For the text-containing cell, return its midpoint in (X, Y) coordinate format. 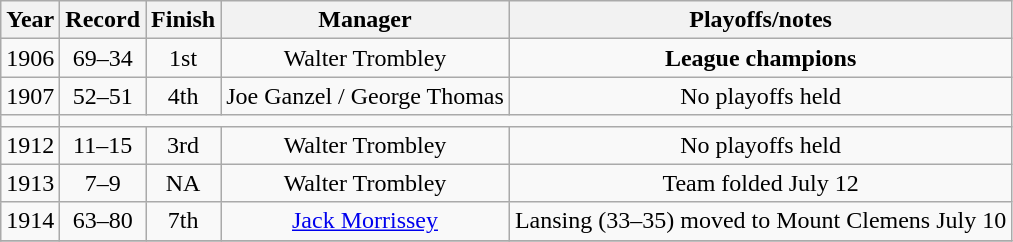
1914 (30, 221)
NA (184, 183)
Lansing (33–35) moved to Mount Clemens July 10 (760, 221)
69–34 (103, 58)
Team folded July 12 (760, 183)
Manager (366, 20)
1907 (30, 96)
League champions (760, 58)
1912 (30, 145)
3rd (184, 145)
1913 (30, 183)
Joe Ganzel / George Thomas (366, 96)
Year (30, 20)
Jack Morrissey (366, 221)
11–15 (103, 145)
Finish (184, 20)
Playoffs/notes (760, 20)
Record (103, 20)
4th (184, 96)
1906 (30, 58)
63–80 (103, 221)
7th (184, 221)
7–9 (103, 183)
1st (184, 58)
52–51 (103, 96)
